Return [x, y] of the center of cell containing provided text 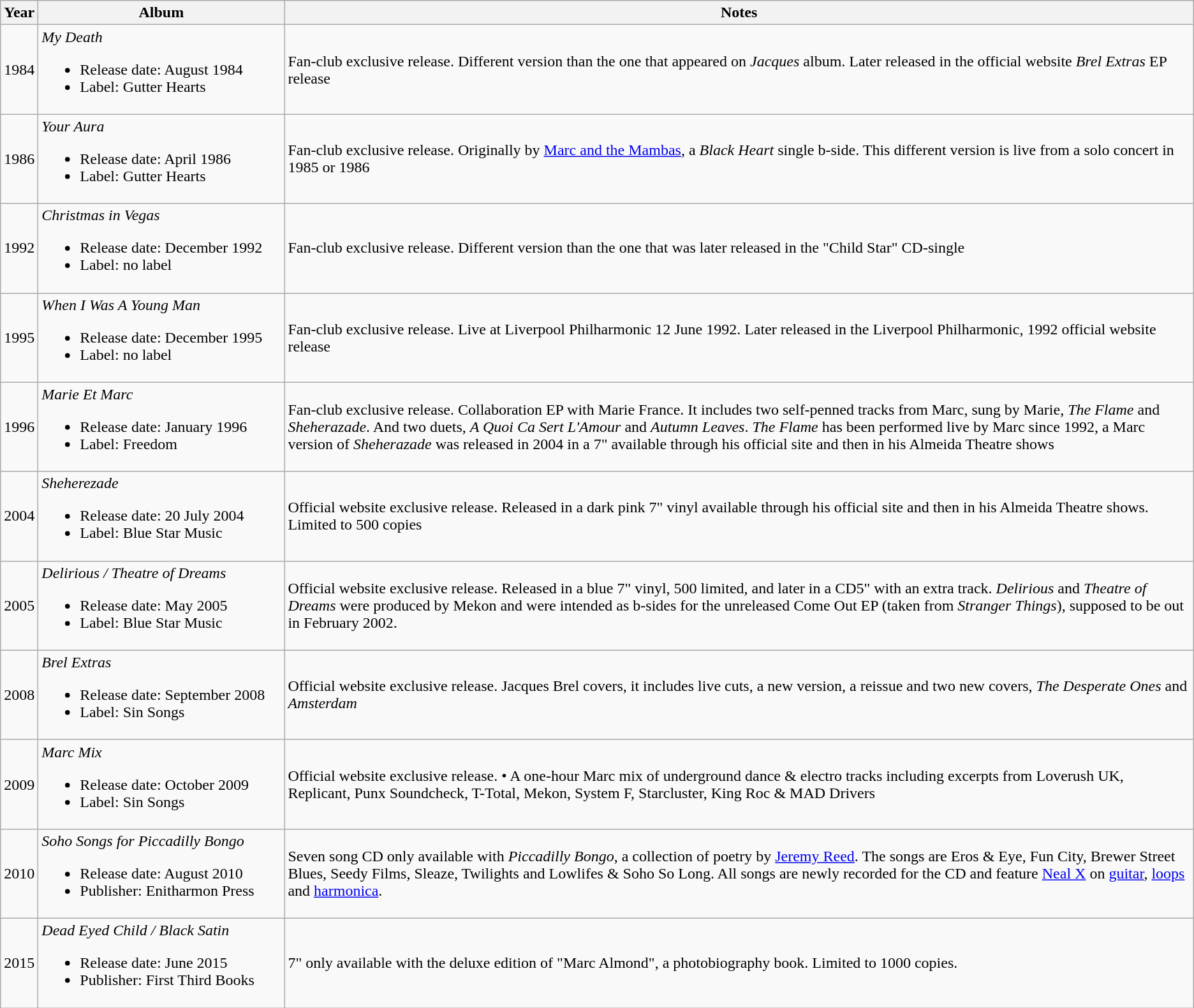
My DeathRelease date: August 1984Label: Gutter Hearts [161, 70]
Brel ExtrasRelease date: September 2008Label: Sin Songs [161, 695]
SheherezadeRelease date: 20 July 2004Label: Blue Star Music [161, 516]
Notes [739, 13]
Soho Songs for Piccadilly BongoRelease date: August 2010Publisher: Enitharmon Press [161, 873]
When I Was A Young ManRelease date: December 1995Label: no label [161, 337]
1995 [19, 337]
2010 [19, 873]
Fan-club exclusive release. Different version than the one that was later released in the "Child Star" CD-single [739, 248]
2009 [19, 784]
Delirious / Theatre of DreamsRelease date: May 2005Label: Blue Star Music [161, 605]
2015 [19, 963]
Fan-club exclusive release. Live at Liverpool Philharmonic 12 June 1992. Later released in the Liverpool Philharmonic, 1992 official website release [739, 337]
1996 [19, 427]
1984 [19, 70]
2008 [19, 695]
1992 [19, 248]
7" only available with the deluxe edition of "Marc Almond", a photobiography book. Limited to 1000 copies. [739, 963]
Dead Eyed Child / Black SatinRelease date: June 2015Publisher: First Third Books [161, 963]
1986 [19, 159]
Your AuraRelease date: April 1986Label: Gutter Hearts [161, 159]
Year [19, 13]
Album [161, 13]
2004 [19, 516]
Christmas in VegasRelease date: December 1992Label: no label [161, 248]
Marie Et MarcRelease date: January 1996Label: Freedom [161, 427]
2005 [19, 605]
Marc MixRelease date: October 2009Label: Sin Songs [161, 784]
